Scan for the cell matching the given text and deliver its [x, y] coordinate at center. 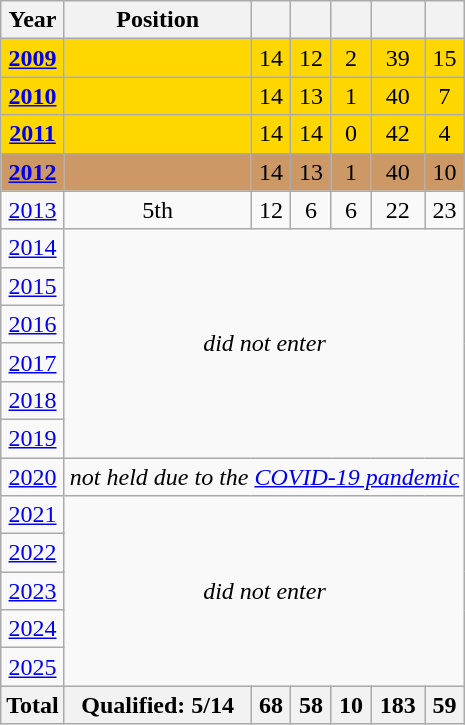
2013 [33, 210]
22 [398, 210]
2010 [33, 96]
7 [445, 96]
2025 [33, 667]
39 [398, 58]
2019 [33, 438]
5th [158, 210]
2009 [33, 58]
2011 [33, 134]
not held due to the COVID-19 pandemic [264, 477]
2014 [33, 248]
183 [398, 705]
59 [445, 705]
0 [351, 134]
2020 [33, 477]
2012 [33, 172]
2021 [33, 515]
2024 [33, 629]
2017 [33, 362]
23 [445, 210]
2022 [33, 553]
4 [445, 134]
2016 [33, 324]
Position [158, 20]
58 [311, 705]
2 [351, 58]
2023 [33, 591]
Year [33, 20]
Qualified: 5/14 [158, 705]
68 [271, 705]
15 [445, 58]
42 [398, 134]
Total [33, 705]
2018 [33, 400]
2015 [33, 286]
